Pinpoint the cell where the given text exists, returning its [x, y] midpoint coordinate. 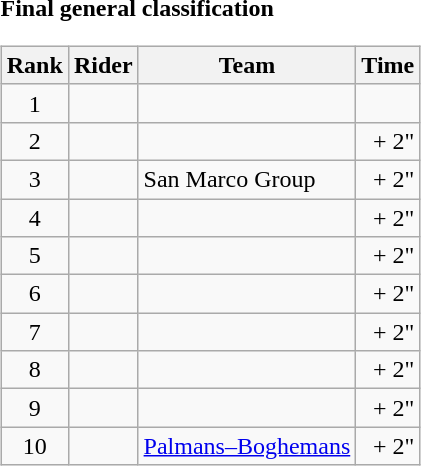
Rank [34, 65]
7 [34, 332]
10 [34, 446]
Time [388, 65]
3 [34, 179]
5 [34, 256]
9 [34, 408]
San Marco Group [247, 179]
Palmans–Boghemans [247, 446]
6 [34, 294]
Rider [103, 65]
4 [34, 217]
8 [34, 370]
Team [247, 65]
2 [34, 141]
1 [34, 103]
